Extract the [X, Y] coordinate from the center of the cell holding the provided text.  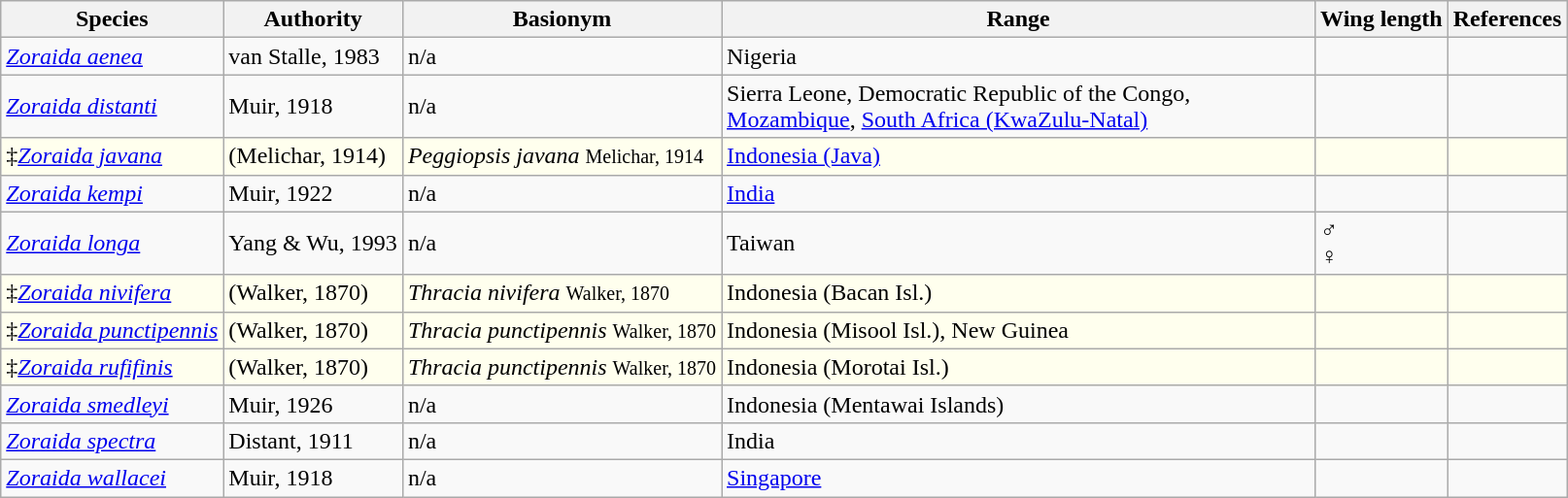
Authority [313, 19]
‡Zoraida punctipennis [113, 330]
Muir, 1926 [313, 404]
♂ ♀ [1381, 243]
Indonesia (Bacan Isl.) [1018, 293]
Indonesia (Misool Isl.), New Guinea [1018, 330]
Zoraida distanti [113, 107]
References [1508, 19]
Singapore [1018, 478]
Indonesia (Morotai Isl.) [1018, 367]
Indonesia (Java) [1018, 156]
(Melichar, 1914) [313, 156]
Zoraida longa [113, 243]
Zoraida aenea [113, 56]
Zoraida smedleyi [113, 404]
Thracia nivifera Walker, 1870 [562, 293]
Taiwan [1018, 243]
‡Zoraida nivifera [113, 293]
Wing length [1381, 19]
Muir, 1922 [313, 193]
van Stalle, 1983 [313, 56]
Basionym [562, 19]
Indonesia (Mentawai Islands) [1018, 404]
Distant, 1911 [313, 441]
‡Zoraida javana [113, 156]
Zoraida kempi [113, 193]
Sierra Leone, Democratic Republic of the Congo, Mozambique, South Africa (KwaZulu-Natal) [1018, 107]
Zoraida spectra [113, 441]
Nigeria [1018, 56]
‡Zoraida rufifinis [113, 367]
Yang & Wu, 1993 [313, 243]
Peggiopsis javana Melichar, 1914 [562, 156]
Range [1018, 19]
Species [113, 19]
Zoraida wallacei [113, 478]
